Determine the (x, y) coordinate at the center of the cell enclosing the given text.  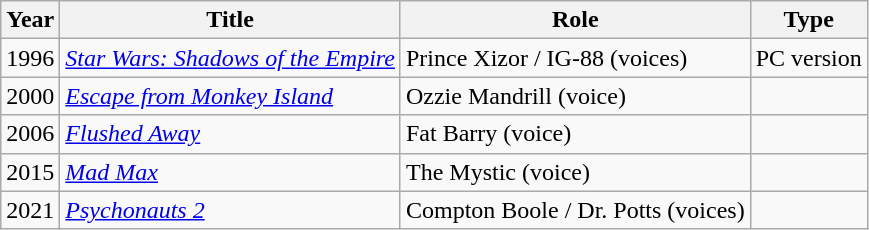
1996 (30, 58)
Role (575, 20)
Psychonauts 2 (230, 210)
2000 (30, 96)
Fat Barry (voice) (575, 134)
Star Wars: Shadows of the Empire (230, 58)
Escape from Monkey Island (230, 96)
Compton Boole / Dr. Potts (voices) (575, 210)
The Mystic (voice) (575, 172)
2015 (30, 172)
Ozzie Mandrill (voice) (575, 96)
Mad Max (230, 172)
Type (808, 20)
Prince Xizor / IG-88 (voices) (575, 58)
Flushed Away (230, 134)
2006 (30, 134)
2021 (30, 210)
Year (30, 20)
Title (230, 20)
PC version (808, 58)
